Return [x, y] of the center of cell containing provided text 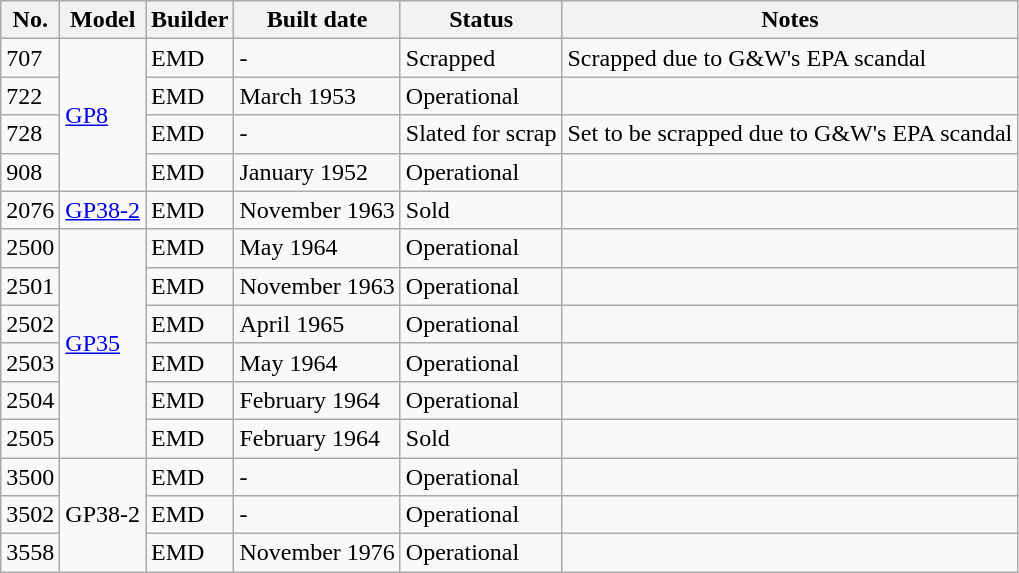
Set to be scrapped due to G&W's EPA scandal [790, 134]
2505 [30, 438]
March 1953 [317, 96]
Builder [190, 20]
Notes [790, 20]
2501 [30, 286]
2500 [30, 248]
728 [30, 134]
Status [481, 20]
November 1976 [317, 553]
Scrapped due to G&W's EPA scandal [790, 58]
722 [30, 96]
908 [30, 172]
2504 [30, 400]
January 1952 [317, 172]
GP35 [103, 343]
3500 [30, 477]
Scrapped [481, 58]
Model [103, 20]
April 1965 [317, 324]
3502 [30, 515]
Slated for scrap [481, 134]
2076 [30, 210]
Built date [317, 20]
2503 [30, 362]
2502 [30, 324]
No. [30, 20]
707 [30, 58]
GP8 [103, 115]
3558 [30, 553]
